Pinpoint the cell where the given text exists, returning its (X, Y) midpoint coordinate. 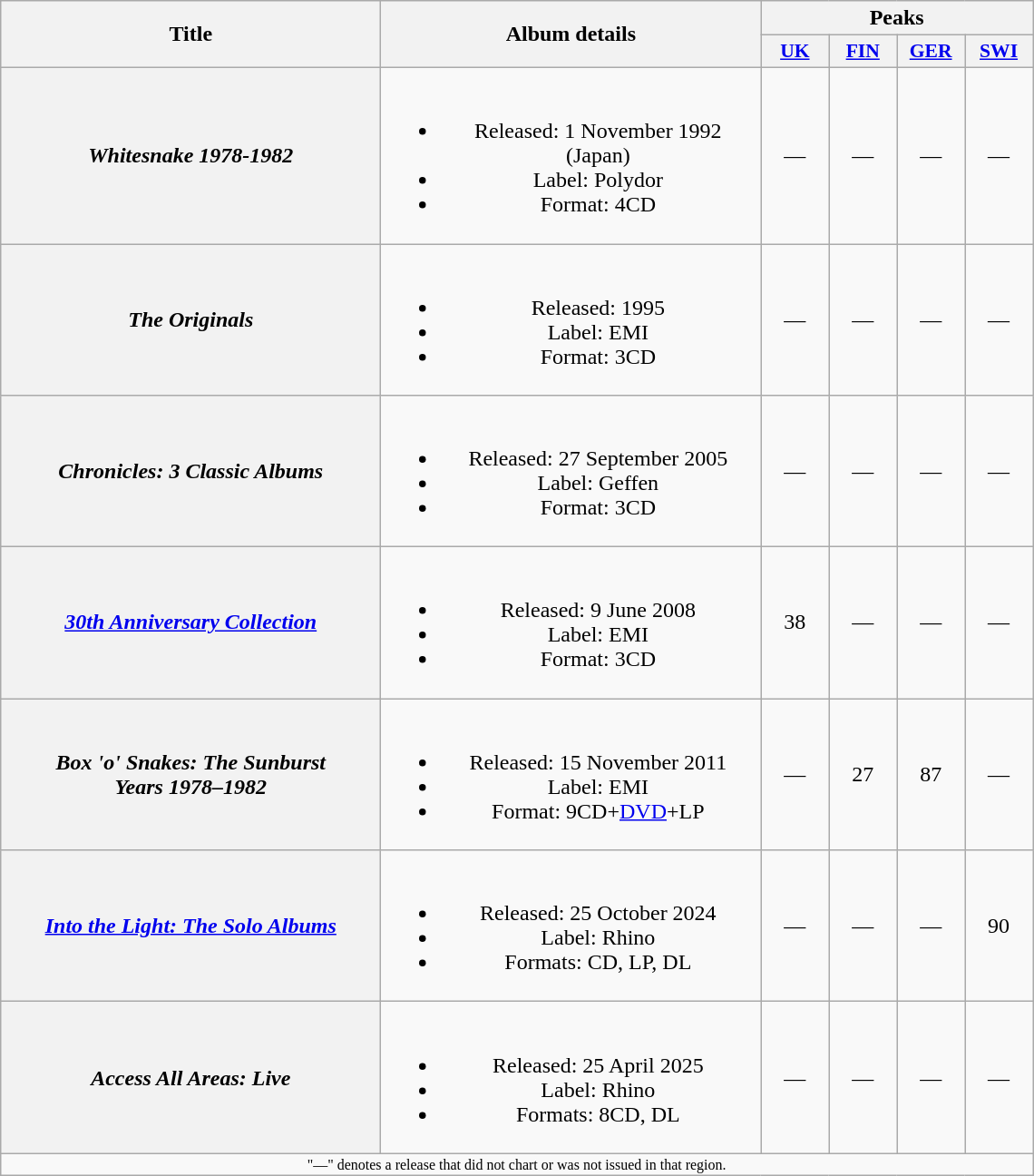
27 (863, 775)
Chronicles: 3 Classic Albums (190, 472)
SWI (1000, 52)
"—" denotes a release that did not chart or was not issued in that region. (517, 1164)
Released: 9 June 2008Label: EMIFormat: 3CD (571, 622)
GER (931, 52)
Box 'o' Snakes: The SunburstYears 1978–1982 (190, 775)
FIN (863, 52)
Released: 15 November 2011Label: EMIFormat: 9CD+DVD+LP (571, 775)
Peaks (897, 18)
30th Anniversary Collection (190, 622)
Released: 1995Label: EMIFormat: 3CD (571, 319)
38 (795, 622)
UK (795, 52)
The Originals (190, 319)
90 (1000, 926)
Album details (571, 34)
Into the Light: The Solo Albums (190, 926)
Title (190, 34)
Access All Areas: Live (190, 1078)
Released: 27 September 2005Label: GeffenFormat: 3CD (571, 472)
Released: 1 November 1992 (Japan)Label: PolydorFormat: 4CD (571, 155)
Released: 25 April 2025Label: RhinoFormats: 8CD, DL (571, 1078)
Released: 25 October 2024Label: RhinoFormats: CD, LP, DL (571, 926)
Whitesnake 1978-1982 (190, 155)
87 (931, 775)
